Locate the cell with the specified text and output its (X, Y) center coordinate. 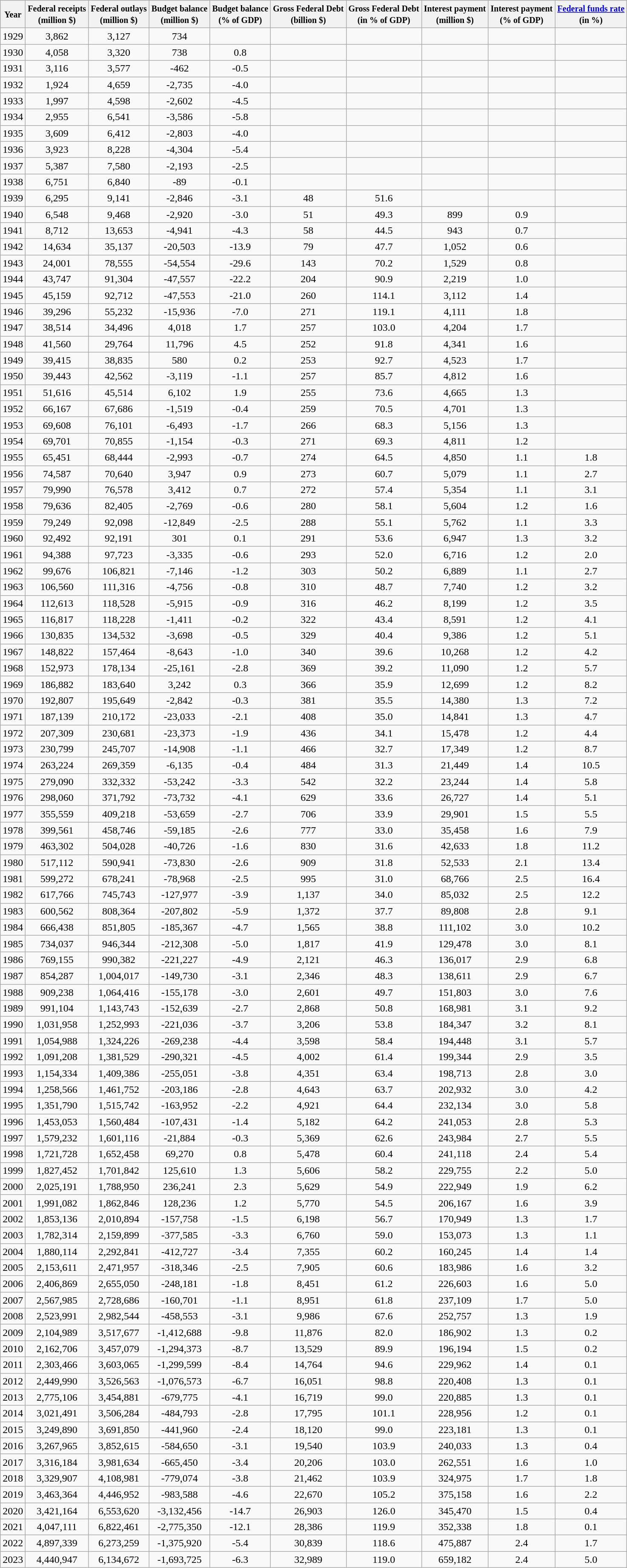
64.2 (384, 1122)
105.2 (384, 1494)
61.4 (384, 1057)
266 (308, 425)
-163,952 (180, 1106)
252 (308, 344)
352,338 (455, 1527)
-207,802 (180, 911)
51 (308, 214)
228,956 (455, 1413)
-3,335 (180, 555)
-21.0 (240, 295)
65,451 (57, 457)
58.2 (384, 1170)
60.6 (384, 1268)
6.2 (591, 1187)
4,341 (455, 344)
42,562 (119, 376)
2,406,869 (57, 1284)
1931 (13, 69)
183,986 (455, 1268)
-2,193 (180, 166)
1969 (13, 684)
11.2 (591, 846)
91,304 (119, 279)
34,496 (119, 328)
-2,803 (180, 133)
8,199 (455, 603)
1933 (13, 101)
600,562 (57, 911)
355,559 (57, 814)
130,835 (57, 636)
85,032 (455, 895)
160,245 (455, 1251)
59.0 (384, 1235)
504,028 (119, 846)
5,478 (308, 1154)
56.7 (384, 1219)
67.6 (384, 1316)
14,764 (308, 1365)
1938 (13, 182)
6,822,461 (119, 1527)
678,241 (119, 879)
6,947 (455, 539)
1,031,958 (57, 1025)
44.5 (384, 231)
-22.2 (240, 279)
-5.8 (240, 117)
3,127 (119, 36)
226,603 (455, 1284)
1961 (13, 555)
371,792 (119, 798)
738 (180, 52)
-8,643 (180, 652)
3,249,890 (57, 1430)
1937 (13, 166)
134,532 (119, 636)
1,529 (455, 263)
1,137 (308, 895)
92,191 (119, 539)
255 (308, 393)
6,840 (119, 182)
-2.2 (240, 1106)
14,634 (57, 247)
178,134 (119, 668)
1,560,484 (119, 1122)
1949 (13, 360)
50.2 (384, 571)
67,686 (119, 409)
1973 (13, 749)
29,901 (455, 814)
97,723 (119, 555)
230,799 (57, 749)
340 (308, 652)
33.6 (384, 798)
830 (308, 846)
99,676 (57, 571)
3,691,850 (119, 1430)
43.4 (384, 619)
666,438 (57, 927)
1966 (13, 636)
79,249 (57, 522)
9,141 (119, 198)
7,580 (119, 166)
62.6 (384, 1138)
599,272 (57, 879)
5,156 (455, 425)
14,380 (455, 700)
1999 (13, 1170)
4,058 (57, 52)
1984 (13, 927)
0.3 (240, 684)
9.1 (591, 911)
-6,135 (180, 765)
4.4 (591, 733)
2,104,989 (57, 1333)
82.0 (384, 1333)
1,381,529 (119, 1057)
9.2 (591, 1009)
Year (13, 14)
2,868 (308, 1009)
617,766 (57, 895)
1,351,790 (57, 1106)
3,577 (119, 69)
851,805 (119, 927)
52,533 (455, 863)
152,973 (57, 668)
3,021,491 (57, 1413)
316 (308, 603)
187,139 (57, 717)
3,267,965 (57, 1446)
-4,941 (180, 231)
332,332 (119, 782)
-3,132,456 (180, 1511)
4,921 (308, 1106)
19,540 (308, 1446)
629 (308, 798)
-0.1 (240, 182)
151,803 (455, 992)
1960 (13, 539)
16,051 (308, 1381)
92,492 (57, 539)
70.5 (384, 409)
1935 (13, 133)
-6.7 (240, 1381)
580 (180, 360)
11,090 (455, 668)
-40,726 (180, 846)
78,555 (119, 263)
-53,659 (180, 814)
322 (308, 619)
101.1 (384, 1413)
-458,553 (180, 1316)
-203,186 (180, 1089)
-3.7 (240, 1025)
2,162,706 (57, 1349)
92.7 (384, 360)
34.1 (384, 733)
1,827,452 (57, 1170)
4,701 (455, 409)
5,387 (57, 166)
-53,242 (180, 782)
2,159,899 (119, 1235)
1932 (13, 85)
4,111 (455, 312)
6.7 (591, 976)
3,598 (308, 1041)
42,633 (455, 846)
1983 (13, 911)
230,681 (119, 733)
-2.1 (240, 717)
196,194 (455, 1349)
6,553,620 (119, 1511)
369 (308, 668)
Interest payment(million $) (455, 14)
11,796 (180, 344)
21,449 (455, 765)
70,640 (119, 474)
2006 (13, 1284)
-73,830 (180, 863)
9,986 (308, 1316)
1939 (13, 198)
33.9 (384, 814)
2020 (13, 1511)
60.7 (384, 474)
2001 (13, 1203)
206,167 (455, 1203)
1,154,334 (57, 1073)
3.3 (591, 522)
-221,227 (180, 960)
-1.5 (240, 1219)
240,033 (455, 1446)
-1,375,920 (180, 1543)
-157,758 (180, 1219)
32.7 (384, 749)
2017 (13, 1462)
3,112 (455, 295)
3,609 (57, 133)
3,506,284 (119, 1413)
111,102 (455, 927)
1,862,846 (119, 1203)
73.6 (384, 393)
3.9 (591, 1203)
-7.0 (240, 312)
-14,908 (180, 749)
-412,727 (180, 1251)
1947 (13, 328)
35.5 (384, 700)
4.5 (240, 344)
2.1 (522, 863)
-2,602 (180, 101)
274 (308, 457)
6,102 (180, 393)
1991 (13, 1041)
38,514 (57, 328)
17,349 (455, 749)
-15,936 (180, 312)
1976 (13, 798)
5,182 (308, 1122)
2.3 (240, 1187)
-441,960 (180, 1430)
2014 (13, 1413)
186,902 (455, 1333)
48.7 (384, 587)
1990 (13, 1025)
734 (180, 36)
5,369 (308, 1138)
-20,503 (180, 247)
5,079 (455, 474)
458,746 (119, 830)
119.0 (384, 1559)
-12,849 (180, 522)
-2,920 (180, 214)
-1.0 (240, 652)
60.2 (384, 1251)
91.8 (384, 344)
2,982,544 (119, 1316)
39,443 (57, 376)
6,273,259 (119, 1543)
2,523,991 (57, 1316)
4,850 (455, 457)
3,320 (119, 52)
1987 (13, 976)
1993 (13, 1073)
2007 (13, 1300)
-377,585 (180, 1235)
Federal outlays (million $) (119, 14)
3,316,184 (57, 1462)
229,962 (455, 1365)
8,591 (455, 619)
183,640 (119, 684)
1941 (13, 231)
10.5 (591, 765)
-25,161 (180, 668)
-4.7 (240, 927)
1995 (13, 1106)
10,268 (455, 652)
466 (308, 749)
-2.4 (240, 1430)
-4.9 (240, 960)
16,719 (308, 1397)
243,984 (455, 1138)
-4.6 (240, 1494)
143 (308, 263)
288 (308, 522)
279,090 (57, 782)
112,613 (57, 603)
2021 (13, 1527)
-0.7 (240, 457)
-6.3 (240, 1559)
Budget balance (million $) (180, 14)
408 (308, 717)
4,351 (308, 1073)
237,109 (455, 1300)
49.3 (384, 214)
7,905 (308, 1268)
5,354 (455, 490)
-255,051 (180, 1073)
1974 (13, 765)
2,292,841 (119, 1251)
273 (308, 474)
991,104 (57, 1009)
3,526,563 (119, 1381)
293 (308, 555)
136,017 (455, 960)
69,701 (57, 441)
1936 (13, 149)
-2,775,350 (180, 1527)
55,232 (119, 312)
40.4 (384, 636)
769,155 (57, 960)
30,839 (308, 1543)
92,098 (119, 522)
1998 (13, 1154)
1,409,386 (119, 1073)
106,821 (119, 571)
29,764 (119, 344)
280 (308, 506)
1988 (13, 992)
-269,238 (180, 1041)
590,941 (119, 863)
-221,036 (180, 1025)
170,949 (455, 1219)
-3.9 (240, 895)
542 (308, 782)
2009 (13, 1333)
-23,033 (180, 717)
6,198 (308, 1219)
106,560 (57, 587)
45,159 (57, 295)
909,238 (57, 992)
1979 (13, 846)
33.0 (384, 830)
-21,884 (180, 1138)
118,528 (119, 603)
1963 (13, 587)
2,010,894 (119, 1219)
61.8 (384, 1300)
-12.1 (240, 1527)
-4,756 (180, 587)
32.2 (384, 782)
-1,411 (180, 619)
31.0 (384, 879)
1,701,842 (119, 1170)
35,137 (119, 247)
3,517,677 (119, 1333)
6.8 (591, 960)
1,143,743 (119, 1009)
12,699 (455, 684)
2,655,050 (119, 1284)
58.1 (384, 506)
12.2 (591, 895)
-47,557 (180, 279)
-2,993 (180, 457)
1964 (13, 603)
2,728,686 (119, 1300)
4,204 (455, 328)
301 (180, 539)
39,415 (57, 360)
2013 (13, 1397)
6,541 (119, 117)
-5.0 (240, 943)
195,649 (119, 700)
-3,698 (180, 636)
4,047,111 (57, 1527)
-1.7 (240, 425)
-149,730 (180, 976)
7,355 (308, 1251)
222,949 (455, 1187)
484 (308, 765)
-1,076,573 (180, 1381)
3,242 (180, 684)
-155,178 (180, 992)
69,608 (57, 425)
53.8 (384, 1025)
-152,639 (180, 1009)
Federal receipts(million $) (57, 14)
-7,146 (180, 571)
-29.6 (240, 263)
1,054,988 (57, 1041)
-5.9 (240, 911)
119.9 (384, 1527)
58.4 (384, 1041)
31.3 (384, 765)
3,421,164 (57, 1511)
1980 (13, 863)
66,167 (57, 409)
63.4 (384, 1073)
69,270 (180, 1154)
-1.4 (240, 1122)
2,025,191 (57, 1187)
43,747 (57, 279)
436 (308, 733)
55.1 (384, 522)
3,457,079 (119, 1349)
1,004,017 (119, 976)
745,743 (119, 895)
1,565 (308, 927)
70.2 (384, 263)
Gross Federal Debt (in % of GDP) (384, 14)
61.2 (384, 1284)
13.4 (591, 863)
-1,294,373 (180, 1349)
1,258,566 (57, 1089)
210,172 (119, 717)
1954 (13, 441)
2018 (13, 1478)
64.5 (384, 457)
298,060 (57, 798)
57.4 (384, 490)
69.3 (384, 441)
64.4 (384, 1106)
89,808 (455, 911)
98.8 (384, 1381)
Budget balance (% of GDP) (240, 14)
3,947 (180, 474)
90.9 (384, 279)
9,468 (119, 214)
18,120 (308, 1430)
35,458 (455, 830)
2,775,106 (57, 1397)
1934 (13, 117)
-1.9 (240, 733)
2,567,985 (57, 1300)
194,448 (455, 1041)
118,228 (119, 619)
2003 (13, 1235)
54.9 (384, 1187)
39.2 (384, 668)
39,296 (57, 312)
3,603,065 (119, 1365)
1985 (13, 943)
23,244 (455, 782)
8.7 (591, 749)
68.3 (384, 425)
1992 (13, 1057)
1,453,053 (57, 1122)
1,853,136 (57, 1219)
5,629 (308, 1187)
375,158 (455, 1494)
5,770 (308, 1203)
4,440,947 (57, 1559)
220,408 (455, 1381)
4,018 (180, 328)
-89 (180, 182)
6,760 (308, 1235)
-584,650 (180, 1446)
475,887 (455, 1543)
7.9 (591, 830)
38.8 (384, 927)
232,134 (455, 1106)
1958 (13, 506)
4.7 (591, 717)
4,446,952 (119, 1494)
63.7 (384, 1089)
37.7 (384, 911)
126.0 (384, 1511)
41.9 (384, 943)
2023 (13, 1559)
6,889 (455, 571)
5,604 (455, 506)
-2,769 (180, 506)
2,303,466 (57, 1365)
2,153,611 (57, 1268)
58 (308, 231)
2000 (13, 1187)
2,471,957 (119, 1268)
3,981,634 (119, 1462)
94.6 (384, 1365)
-54,554 (180, 263)
60.4 (384, 1154)
-9.8 (240, 1333)
21,462 (308, 1478)
79,636 (57, 506)
1,515,742 (119, 1106)
-23,373 (180, 733)
8,951 (308, 1300)
-4.4 (240, 1041)
236,241 (180, 1187)
2,121 (308, 960)
2022 (13, 1543)
4,108,981 (119, 1478)
1,924 (57, 85)
22,670 (308, 1494)
47.7 (384, 247)
1948 (13, 344)
463,302 (57, 846)
0.6 (522, 247)
808,364 (119, 911)
1986 (13, 960)
199,344 (455, 1057)
31.6 (384, 846)
854,287 (57, 976)
2,601 (308, 992)
51.6 (384, 198)
70,855 (119, 441)
1,324,226 (119, 1041)
89.9 (384, 1349)
734,037 (57, 943)
1953 (13, 425)
-78,968 (180, 879)
-6,493 (180, 425)
2002 (13, 1219)
198,713 (455, 1073)
46.2 (384, 603)
125,610 (180, 1170)
990,382 (119, 960)
-1,154 (180, 441)
-2,846 (180, 198)
8.2 (591, 684)
-1.2 (240, 571)
4,897,339 (57, 1543)
2011 (13, 1365)
24,001 (57, 263)
68,766 (455, 879)
-47,553 (180, 295)
6,716 (455, 555)
1,721,728 (57, 1154)
659,182 (455, 1559)
262,551 (455, 1462)
1,372 (308, 911)
366 (308, 684)
-1.6 (240, 846)
1,579,232 (57, 1138)
41,560 (57, 344)
207,309 (57, 733)
-1,519 (180, 409)
-1.8 (240, 1284)
1994 (13, 1089)
-3,586 (180, 117)
17,795 (308, 1413)
35.9 (384, 684)
2008 (13, 1316)
1997 (13, 1138)
-0.8 (240, 587)
4,523 (455, 360)
76,101 (119, 425)
1962 (13, 571)
1,991,082 (57, 1203)
7.2 (591, 700)
48 (308, 198)
-14.7 (240, 1511)
4,659 (119, 85)
168,981 (455, 1009)
2,449,990 (57, 1381)
3,412 (180, 490)
-107,431 (180, 1122)
220,885 (455, 1397)
153,073 (455, 1235)
79 (308, 247)
1943 (13, 263)
7.6 (591, 992)
3,852,615 (119, 1446)
128,236 (180, 1203)
-679,775 (180, 1397)
7,740 (455, 587)
4.1 (591, 619)
1,252,993 (119, 1025)
15,478 (455, 733)
11,876 (308, 1333)
6,412 (119, 133)
1,997 (57, 101)
-248,181 (180, 1284)
-1,299,599 (180, 1365)
-0.9 (240, 603)
1,817 (308, 943)
38,835 (119, 360)
-290,321 (180, 1057)
943 (455, 231)
1965 (13, 619)
1952 (13, 409)
92,712 (119, 295)
2005 (13, 1268)
-4.3 (240, 231)
946,344 (119, 943)
49.7 (384, 992)
1955 (13, 457)
-4,304 (180, 149)
138,611 (455, 976)
1975 (13, 782)
Gross Federal Debt (billion $) (308, 14)
-59,185 (180, 830)
114.1 (384, 295)
3,463,364 (57, 1494)
2004 (13, 1251)
184,347 (455, 1025)
-185,367 (180, 927)
269,359 (119, 765)
241,053 (455, 1122)
10.2 (591, 927)
1,461,752 (119, 1089)
5.4 (591, 1154)
3,116 (57, 69)
3,862 (57, 36)
45,514 (119, 393)
253 (308, 360)
1956 (13, 474)
310 (308, 587)
6,548 (57, 214)
1929 (13, 36)
28,386 (308, 1527)
20,206 (308, 1462)
291 (308, 539)
2.0 (591, 555)
1944 (13, 279)
-2,735 (180, 85)
8,228 (119, 149)
706 (308, 814)
-462 (180, 69)
14,841 (455, 717)
9,386 (455, 636)
-1,693,725 (180, 1559)
85.7 (384, 376)
Federal funds rate(in %) (591, 14)
252,757 (455, 1316)
1945 (13, 295)
157,464 (119, 652)
4,002 (308, 1057)
-1,412,688 (180, 1333)
53.6 (384, 539)
94,388 (57, 555)
1,880,114 (57, 1251)
Interest payment(% of GDP) (522, 14)
517,112 (57, 863)
2,955 (57, 117)
1930 (13, 52)
381 (308, 700)
3,454,881 (119, 1397)
345,470 (455, 1511)
777 (308, 830)
-779,074 (180, 1478)
79,990 (57, 490)
229,755 (455, 1170)
1981 (13, 879)
1,052 (455, 247)
204 (308, 279)
-8.4 (240, 1365)
263,224 (57, 765)
129,478 (455, 943)
6,295 (57, 198)
5,606 (308, 1170)
1,091,208 (57, 1057)
259 (308, 409)
68,444 (119, 457)
1,788,950 (119, 1187)
409,218 (119, 814)
1,652,458 (119, 1154)
1940 (13, 214)
3,329,907 (57, 1478)
74,587 (57, 474)
5.3 (591, 1122)
46.3 (384, 960)
4,643 (308, 1089)
31.8 (384, 863)
148,822 (57, 652)
32,989 (308, 1559)
192,807 (57, 700)
1977 (13, 814)
50.8 (384, 1009)
995 (308, 879)
-318,346 (180, 1268)
1968 (13, 668)
-212,308 (180, 943)
1959 (13, 522)
2016 (13, 1446)
-2,842 (180, 700)
1,064,416 (119, 992)
8,712 (57, 231)
13,529 (308, 1349)
1982 (13, 895)
-8.7 (240, 1349)
82,405 (119, 506)
51,616 (57, 393)
1996 (13, 1122)
4,811 (455, 441)
2015 (13, 1430)
54.5 (384, 1203)
52.0 (384, 555)
16.4 (591, 879)
-484,793 (180, 1413)
2,346 (308, 976)
399,561 (57, 830)
1,601,116 (119, 1138)
116,817 (57, 619)
13,653 (119, 231)
1989 (13, 1009)
118.6 (384, 1543)
-160,701 (180, 1300)
260 (308, 295)
1972 (13, 733)
111,316 (119, 587)
1951 (13, 393)
26,727 (455, 798)
-665,450 (180, 1462)
4,598 (119, 101)
5,762 (455, 522)
6,134,672 (119, 1559)
34.0 (384, 895)
186,882 (57, 684)
39.6 (384, 652)
1,782,314 (57, 1235)
-0.2 (240, 619)
4,812 (455, 376)
2012 (13, 1381)
-983,588 (180, 1494)
119.1 (384, 312)
899 (455, 214)
26,903 (308, 1511)
223,181 (455, 1430)
329 (308, 636)
1942 (13, 247)
1970 (13, 700)
1950 (13, 376)
76,578 (119, 490)
2010 (13, 1349)
-3,119 (180, 376)
-13.9 (240, 247)
8,451 (308, 1284)
-73,732 (180, 798)
-5,915 (180, 603)
-127,977 (180, 895)
1971 (13, 717)
324,975 (455, 1478)
3,923 (57, 149)
1978 (13, 830)
272 (308, 490)
202,932 (455, 1089)
3,206 (308, 1025)
1957 (13, 490)
909 (308, 863)
1967 (13, 652)
6,751 (57, 182)
2019 (13, 1494)
303 (308, 571)
48.3 (384, 976)
4,665 (455, 393)
2,219 (455, 279)
1946 (13, 312)
245,707 (119, 749)
35.0 (384, 717)
241,118 (455, 1154)
